Determine the [X, Y] coordinate at the center of the cell enclosing the given text.  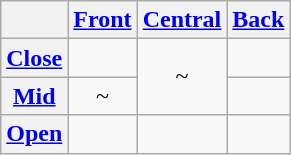
Front [102, 20]
Open [34, 134]
Close [34, 58]
Back [258, 20]
Central [182, 20]
Mid [34, 96]
